Determine the [x, y] coordinate at the center of the cell enclosing the given text.  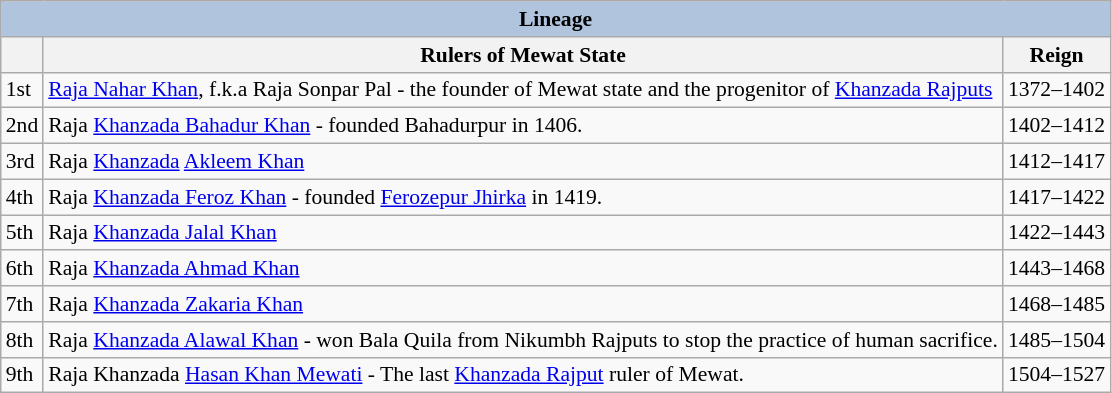
Raja Khanzada Alawal Khan - won Bala Quila from Nikumbh Rajputs to stop the practice of human sacrifice. [523, 340]
1485–1504 [1056, 340]
Raja Nahar Khan, f.k.a Raja Sonpar Pal - the founder of Mewat state and the progenitor of Khanzada Rajputs [523, 90]
Raja Khanzada Ahmad Khan [523, 269]
1443–1468 [1056, 269]
8th [22, 340]
1st [22, 90]
Raja Khanzada Zakaria Khan [523, 304]
Raja Khanzada Akleem Khan [523, 162]
1468–1485 [1056, 304]
7th [22, 304]
9th [22, 375]
1504–1527 [1056, 375]
1412–1417 [1056, 162]
1417–1422 [1056, 197]
1422–1443 [1056, 233]
Raja Khanzada Feroz Khan - founded Ferozepur Jhirka in 1419. [523, 197]
3rd [22, 162]
Rulers of Mewat State [523, 55]
5th [22, 233]
Reign [1056, 55]
Raja Khanzada Hasan Khan Mewati - The last Khanzada Rajput ruler of Mewat. [523, 375]
2nd [22, 126]
6th [22, 269]
Lineage [556, 19]
1402–1412 [1056, 126]
1372–1402 [1056, 90]
4th [22, 197]
Raja Khanzada Bahadur Khan - founded Bahadurpur in 1406. [523, 126]
Raja Khanzada Jalal Khan [523, 233]
